Pinpoint the cell where the given text exists, returning its (x, y) midpoint coordinate. 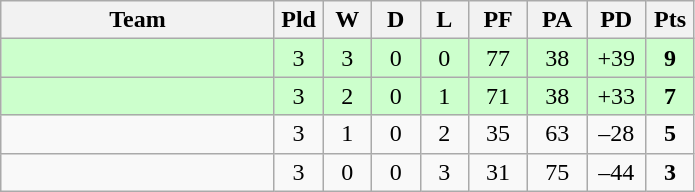
77 (498, 58)
PF (498, 20)
PD (616, 20)
5 (670, 134)
75 (558, 172)
63 (558, 134)
31 (498, 172)
Pts (670, 20)
L (444, 20)
71 (498, 96)
W (348, 20)
D (396, 20)
7 (670, 96)
Pld (298, 20)
–44 (616, 172)
+33 (616, 96)
Team (138, 20)
35 (498, 134)
–28 (616, 134)
9 (670, 58)
+39 (616, 58)
PA (558, 20)
